Pinpoint the cell where the given text exists, returning its [X, Y] midpoint coordinate. 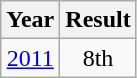
8th [98, 58]
Result [98, 20]
2011 [30, 58]
Year [30, 20]
